Return (x, y) of the center of cell containing provided text 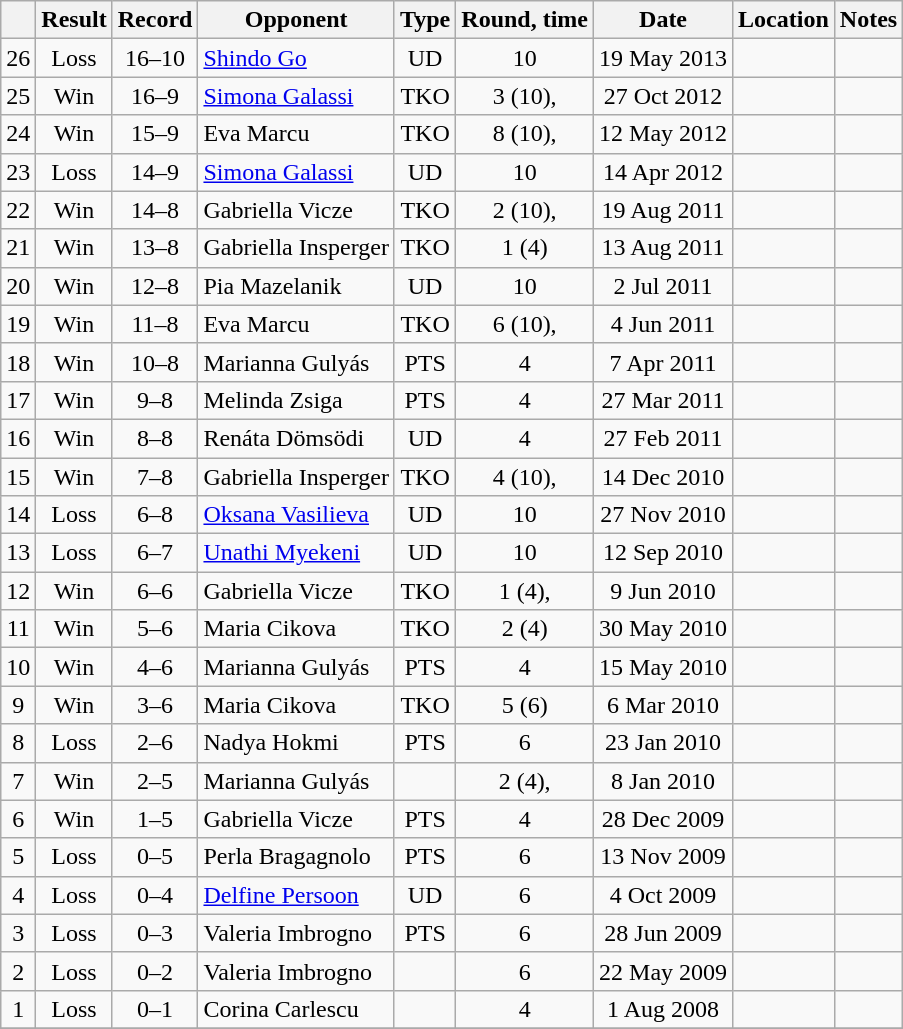
24 (18, 134)
11–8 (155, 324)
11 (18, 629)
9–8 (155, 400)
Renáta Dömsödi (296, 438)
Corina Carlescu (296, 1009)
8 (10), (525, 134)
14 Dec 2010 (664, 477)
4–6 (155, 667)
14–9 (155, 172)
Shindo Go (296, 58)
15 (18, 477)
16 (18, 438)
2 Jul 2011 (664, 286)
27 Nov 2010 (664, 515)
2–6 (155, 743)
Location (784, 20)
12 Sep 2010 (664, 553)
25 (18, 96)
12 (18, 591)
30 May 2010 (664, 629)
Perla Bragagnolo (296, 857)
19 May 2013 (664, 58)
14 Apr 2012 (664, 172)
1 Aug 2008 (664, 1009)
6 Mar 2010 (664, 705)
2–5 (155, 781)
14–8 (155, 210)
27 Feb 2011 (664, 438)
16–9 (155, 96)
8 (18, 743)
8–8 (155, 438)
13 (18, 553)
6 (10), (525, 324)
Delfine Persoon (296, 895)
6–8 (155, 515)
4 (10), (525, 477)
1 (4) (525, 248)
27 Oct 2012 (664, 96)
Unathi Myekeni (296, 553)
Notes (868, 20)
28 Jun 2009 (664, 933)
19 (18, 324)
13 Aug 2011 (664, 248)
Pia Mazelanik (296, 286)
18 (18, 362)
13–8 (155, 248)
0–3 (155, 933)
19 Aug 2011 (664, 210)
17 (18, 400)
5 (6) (525, 705)
2 (4), (525, 781)
Oksana Vasilieva (296, 515)
14 (18, 515)
7 (18, 781)
3 (10), (525, 96)
28 Dec 2009 (664, 819)
Result (74, 20)
Melinda Zsiga (296, 400)
6–7 (155, 553)
13 Nov 2009 (664, 857)
Record (155, 20)
15 May 2010 (664, 667)
3 (18, 933)
12 May 2012 (664, 134)
27 Mar 2011 (664, 400)
4 Jun 2011 (664, 324)
0–1 (155, 1009)
0–4 (155, 895)
Date (664, 20)
0–2 (155, 971)
12–8 (155, 286)
Nadya Hokmi (296, 743)
5 (18, 857)
2 (10), (525, 210)
5–6 (155, 629)
9 Jun 2010 (664, 591)
20 (18, 286)
21 (18, 248)
1 (4), (525, 591)
Type (424, 20)
1 (18, 1009)
6–6 (155, 591)
16–10 (155, 58)
Opponent (296, 20)
9 (18, 705)
23 Jan 2010 (664, 743)
4 Oct 2009 (664, 895)
10–8 (155, 362)
22 May 2009 (664, 971)
26 (18, 58)
8 Jan 2010 (664, 781)
3–6 (155, 705)
22 (18, 210)
1–5 (155, 819)
Round, time (525, 20)
23 (18, 172)
2 (18, 971)
0–5 (155, 857)
2 (4) (525, 629)
7 Apr 2011 (664, 362)
7–8 (155, 477)
15–9 (155, 134)
